Pinpoint the cell where the given text exists, returning its (x, y) midpoint coordinate. 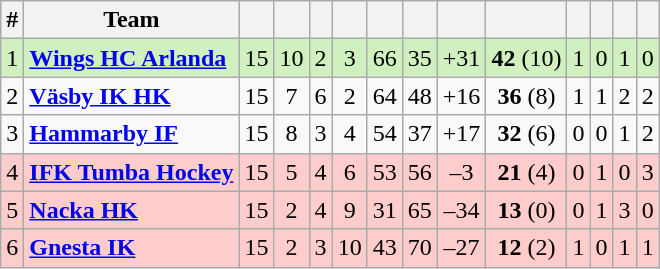
36 (8) (526, 96)
# (12, 20)
64 (384, 96)
66 (384, 58)
65 (420, 210)
32 (6) (526, 134)
–27 (462, 248)
Wings HC Arlanda (132, 58)
Gnesta IK (132, 248)
7 (292, 96)
Väsby IK HK (132, 96)
31 (384, 210)
–3 (462, 172)
42 (10) (526, 58)
56 (420, 172)
IFK Tumba Hockey (132, 172)
+17 (462, 134)
21 (4) (526, 172)
9 (350, 210)
Hammarby IF (132, 134)
54 (384, 134)
+31 (462, 58)
8 (292, 134)
37 (420, 134)
Nacka HK (132, 210)
48 (420, 96)
12 (2) (526, 248)
53 (384, 172)
13 (0) (526, 210)
+16 (462, 96)
70 (420, 248)
–34 (462, 210)
Team (132, 20)
43 (384, 248)
35 (420, 58)
